Capture the cell that displays the provided text and extract its (x, y) central coordinate. 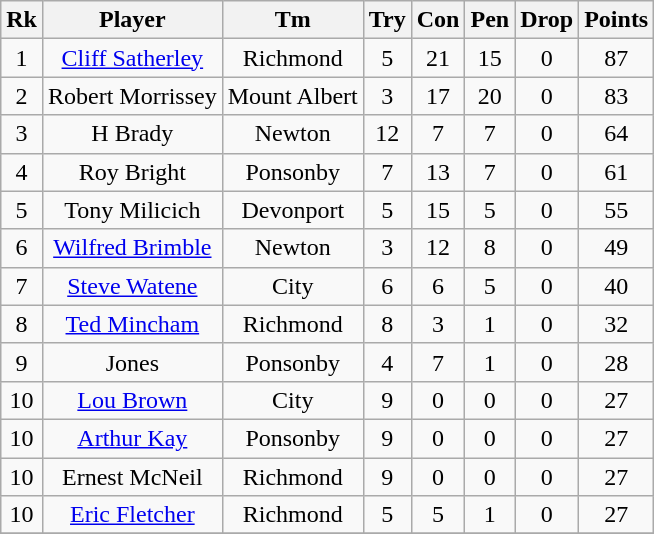
83 (616, 96)
40 (616, 286)
21 (438, 58)
H Brady (132, 134)
Cliff Satherley (132, 58)
Mount Albert (292, 96)
64 (616, 134)
Con (438, 20)
32 (616, 324)
28 (616, 362)
Pen (490, 20)
17 (438, 96)
Ernest McNeil (132, 477)
Tony Milicich (132, 210)
Points (616, 20)
61 (616, 172)
Wilfred Brimble (132, 248)
Rk (22, 20)
13 (438, 172)
Ted Mincham (132, 324)
Lou Brown (132, 400)
Devonport (292, 210)
Jones (132, 362)
49 (616, 248)
2 (22, 96)
Try (387, 20)
Eric Fletcher (132, 515)
Robert Morrissey (132, 96)
20 (490, 96)
55 (616, 210)
Roy Bright (132, 172)
Drop (547, 20)
Tm (292, 20)
87 (616, 58)
Player (132, 20)
Arthur Kay (132, 438)
Steve Watene (132, 286)
